Search for the cell housing the specified text and yield its [X, Y] center coordinate. 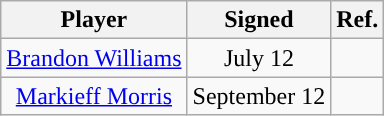
Signed [259, 20]
Brandon Williams [94, 58]
Player [94, 20]
September 12 [259, 96]
July 12 [259, 58]
Ref. [358, 20]
Markieff Morris [94, 96]
